Search for the cell housing the specified text and yield its (x, y) center coordinate. 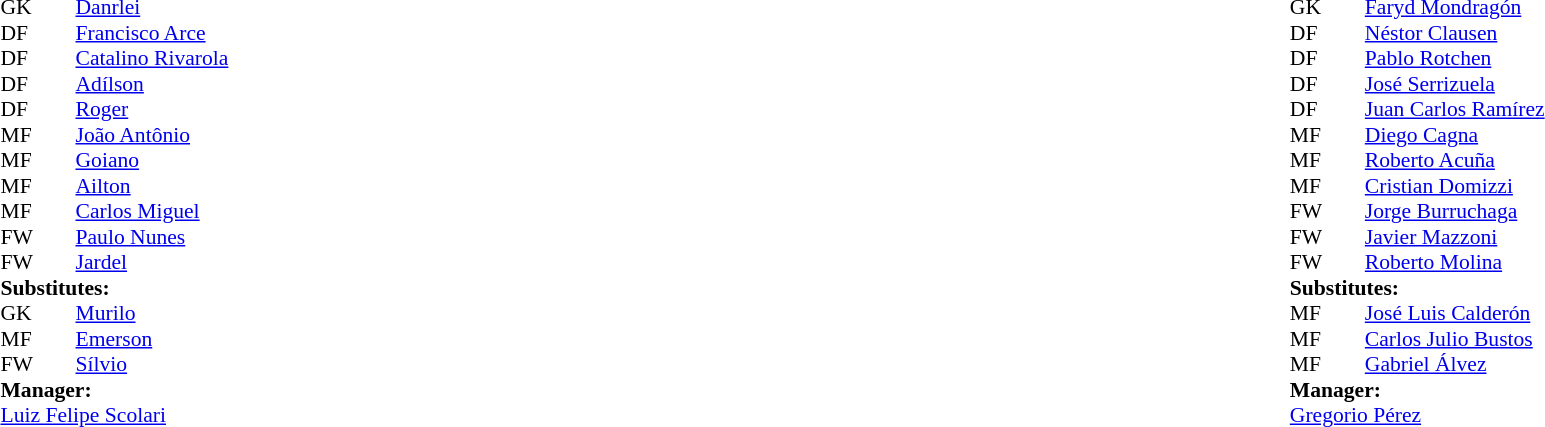
Roger (152, 109)
Ailton (152, 186)
Emerson (152, 339)
Francisco Arce (152, 33)
Jorge Burruchaga (1455, 211)
José Serrizuela (1455, 84)
Carlos Miguel (152, 211)
Catalino Rivarola (152, 59)
Paulo Nunes (152, 237)
Diego Cagna (1455, 135)
João Antônio (152, 135)
Roberto Acuña (1455, 161)
Goiano (152, 161)
GK (19, 313)
Cristian Domizzi (1455, 186)
Sílvio (152, 365)
Roberto Molina (1455, 263)
Jardel (152, 263)
Juan Carlos Ramírez (1455, 109)
Pablo Rotchen (1455, 59)
Murilo (152, 313)
Adílson (152, 84)
Carlos Julio Bustos (1455, 339)
Gabriel Álvez (1455, 365)
Néstor Clausen (1455, 33)
Javier Mazzoni (1455, 237)
José Luis Calderón (1455, 313)
